Determine the [X, Y] coordinate at the center of the cell enclosing the given text.  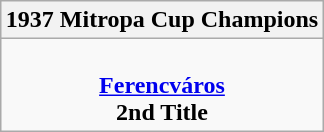
Ferencváros 2nd Title [162, 85]
1937 Mitropa Cup Champions [162, 20]
